Pinpoint the cell where the given text exists, returning its [x, y] midpoint coordinate. 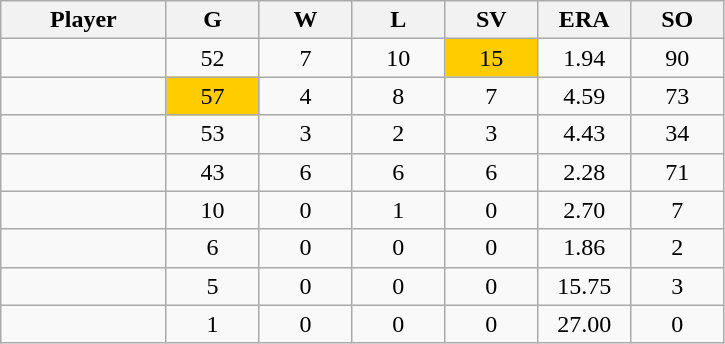
G [212, 20]
57 [212, 96]
2.28 [584, 172]
73 [678, 96]
2.70 [584, 210]
L [398, 20]
4.59 [584, 96]
W [306, 20]
1.94 [584, 58]
43 [212, 172]
71 [678, 172]
SV [492, 20]
Player [84, 20]
53 [212, 134]
90 [678, 58]
1.86 [584, 248]
15 [492, 58]
ERA [584, 20]
15.75 [584, 286]
SO [678, 20]
8 [398, 96]
52 [212, 58]
27.00 [584, 324]
4 [306, 96]
34 [678, 134]
5 [212, 286]
4.43 [584, 134]
